Capture the cell that displays the provided text and extract its [x, y] central coordinate. 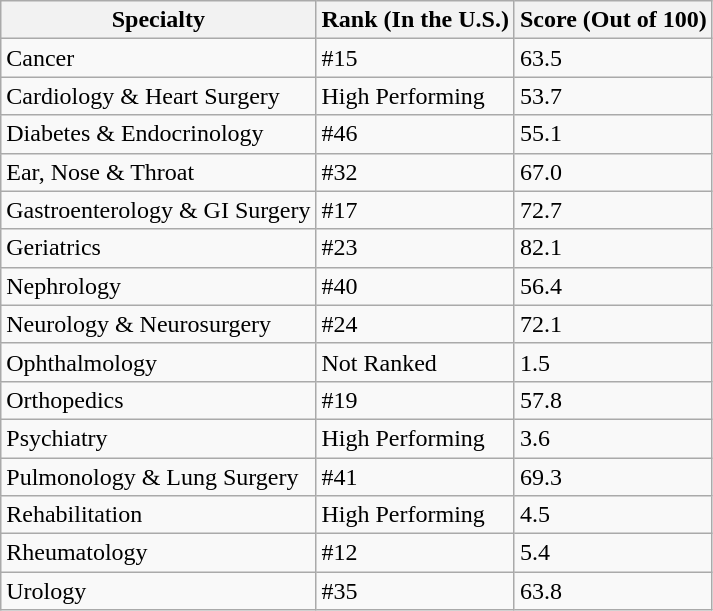
Not Ranked [415, 362]
Rheumatology [158, 553]
#23 [415, 248]
Neurology & Neurosurgery [158, 324]
Gastroenterology & GI Surgery [158, 210]
Diabetes & Endocrinology [158, 134]
Cardiology & Heart Surgery [158, 96]
#40 [415, 286]
72.7 [613, 210]
#41 [415, 477]
55.1 [613, 134]
5.4 [613, 553]
Urology [158, 591]
69.3 [613, 477]
1.5 [613, 362]
Rehabilitation [158, 515]
Psychiatry [158, 438]
57.8 [613, 400]
Rank (In the U.S.) [415, 20]
4.5 [613, 515]
#17 [415, 210]
#12 [415, 553]
Specialty [158, 20]
3.6 [613, 438]
Geriatrics [158, 248]
63.5 [613, 58]
72.1 [613, 324]
Orthopedics [158, 400]
53.7 [613, 96]
#19 [415, 400]
Ear, Nose & Throat [158, 172]
Cancer [158, 58]
67.0 [613, 172]
#35 [415, 591]
#46 [415, 134]
#32 [415, 172]
82.1 [613, 248]
#15 [415, 58]
56.4 [613, 286]
Ophthalmology [158, 362]
#24 [415, 324]
63.8 [613, 591]
Pulmonology & Lung Surgery [158, 477]
Score (Out of 100) [613, 20]
Nephrology [158, 286]
